Return the [X, Y] coordinate for the center point of the cell that contains the specified text.  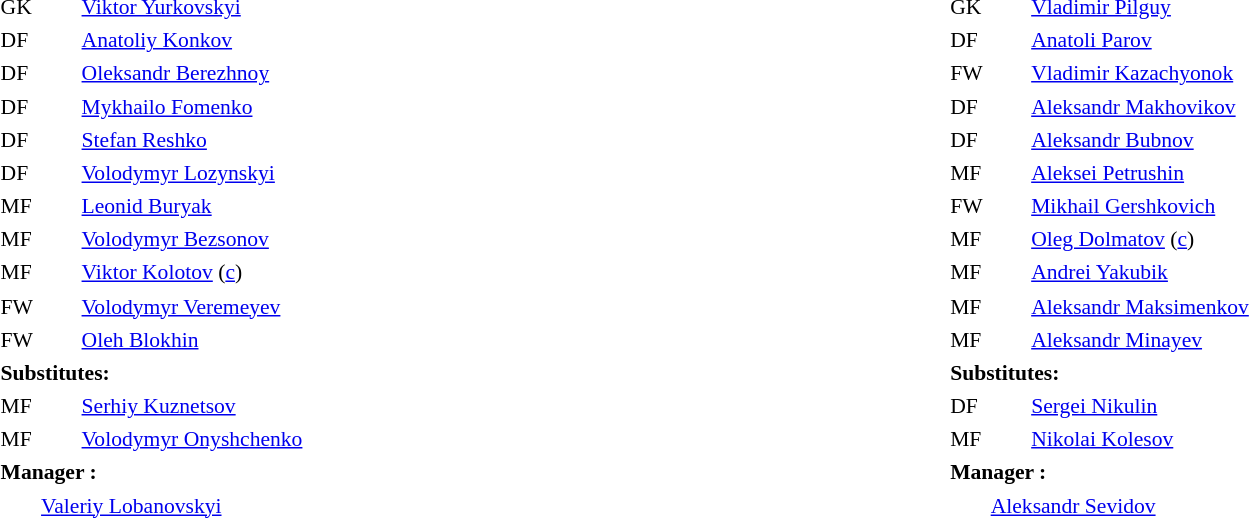
Nikolai Kolesov [1140, 438]
Vladimir Kazachyonok [1140, 73]
Aleksandr Maksimenkov [1140, 305]
Aleksei Petrushin [1140, 172]
Substitutes: [154, 372]
Oleg Dolmatov (c) [1140, 239]
Oleksandr Berezhnoy [192, 73]
Viktor Kolotov (c) [192, 272]
Mykhailo Fomenko [192, 106]
Aleksandr Bubnov [1140, 139]
Volodymyr Lozynskyi [192, 172]
Oleh Blokhin [192, 339]
Anatoli Parov [1140, 39]
Stefan Reshko [192, 139]
Serhiy Kuznetsov [192, 405]
Manager : [156, 472]
Mikhail Gershkovich [1140, 206]
Volodymyr Veremeyev [192, 305]
Aleksandr Minayev [1140, 339]
Volodymyr Bezsonov [192, 239]
Anatoliy Konkov [192, 39]
Aleksandr Makhovikov [1140, 106]
Leonid Buryak [192, 206]
Volodymyr Onyshchenko [192, 438]
Andrei Yakubik [1140, 272]
Sergei Nikulin [1140, 405]
